Identify which cell holds the provided text, then report its (x, y) central coordinate. 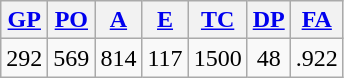
DP (268, 20)
1500 (218, 58)
814 (118, 58)
E (165, 20)
TC (218, 20)
48 (268, 58)
569 (72, 58)
.922 (316, 58)
PO (72, 20)
A (118, 20)
292 (24, 58)
117 (165, 58)
FA (316, 20)
GP (24, 20)
